Scan for the cell matching the given text and deliver its (X, Y) coordinate at center. 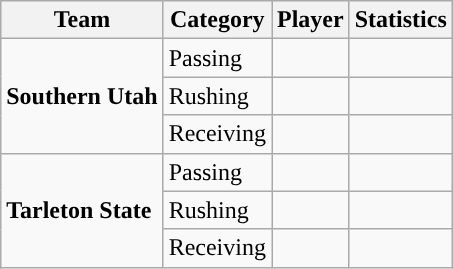
Statistics (400, 20)
Team (82, 20)
Southern Utah (82, 96)
Category (217, 20)
Tarleton State (82, 210)
Player (311, 20)
